Output the [x, y] coordinate of the center of the cell containing the given text.  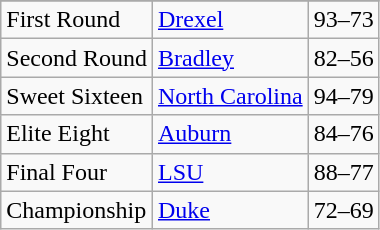
Auburn [230, 134]
Duke [230, 210]
Second Round [77, 58]
Sweet Sixteen [77, 96]
93–73 [344, 20]
72–69 [344, 210]
94–79 [344, 96]
North Carolina [230, 96]
88–77 [344, 172]
LSU [230, 172]
Drexel [230, 20]
First Round [77, 20]
82–56 [344, 58]
Elite Eight [77, 134]
Championship [77, 210]
Final Four [77, 172]
84–76 [344, 134]
Bradley [230, 58]
